Search for the cell housing the specified text and yield its [X, Y] center coordinate. 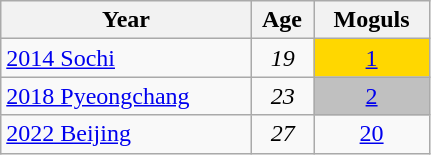
23 [283, 96]
2 [372, 96]
2014 Sochi [126, 58]
20 [372, 134]
19 [283, 58]
1 [372, 58]
2022 Beijing [126, 134]
2018 Pyeongchang [126, 96]
Moguls [372, 20]
Year [126, 20]
Age [283, 20]
27 [283, 134]
